Return (x, y) of the center of cell containing provided text 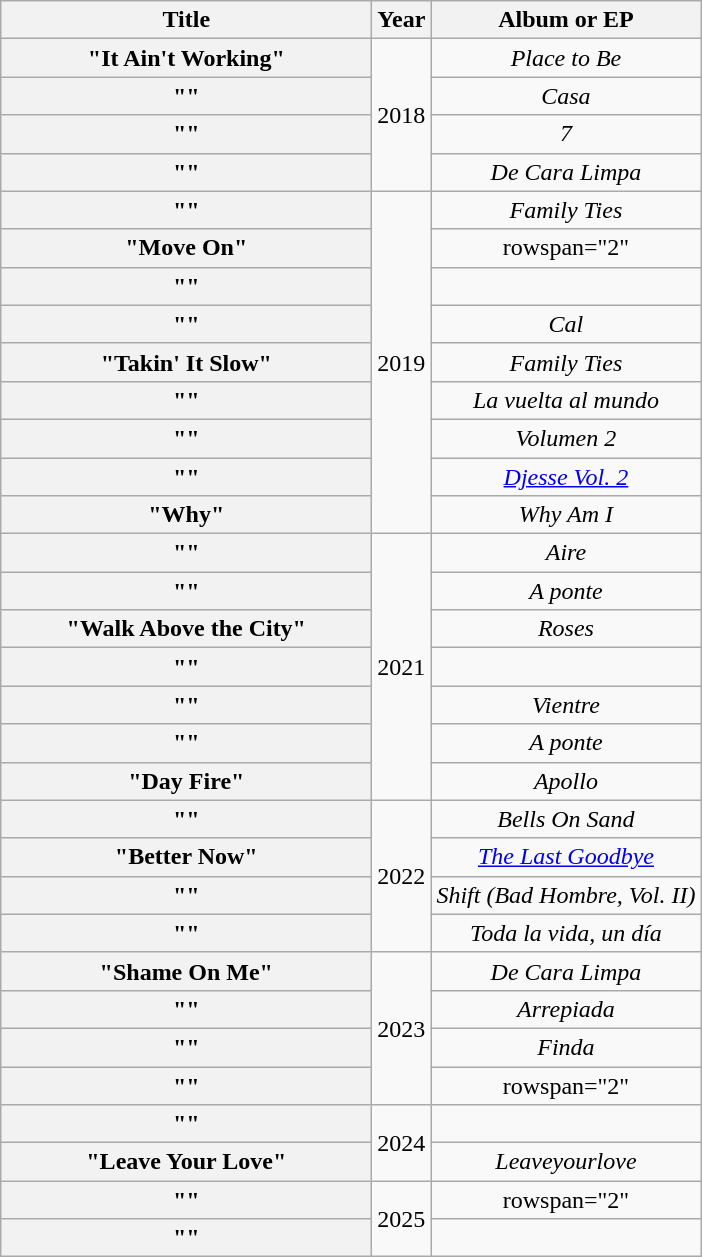
Aire (566, 553)
"Leave Your Love" (186, 1162)
Arrepiada (566, 1009)
Casa (566, 96)
Bells On Sand (566, 819)
Place to Be (566, 58)
Toda la vida, un día (566, 933)
"Walk Above the City" (186, 629)
Why Am I (566, 515)
"Move On" (186, 248)
2018 (402, 115)
Shift (Bad Hombre, Vol. II) (566, 895)
"Better Now" (186, 857)
Finda (566, 1047)
"Takin' It Slow" (186, 362)
Vientre (566, 705)
The Last Goodbye (566, 857)
"Day Fire" (186, 781)
2019 (402, 362)
"Why" (186, 515)
2021 (402, 667)
Djesse Vol. 2 (566, 477)
Year (402, 20)
Album or EP (566, 20)
Roses (566, 629)
Cal (566, 324)
Title (186, 20)
"It Ain't Working" (186, 58)
2023 (402, 1028)
La vuelta al mundo (566, 400)
2024 (402, 1143)
Apollo (566, 781)
Leaveyourlove (566, 1162)
"Shame On Me" (186, 971)
2022 (402, 876)
Volumen 2 (566, 438)
2025 (402, 1219)
7 (566, 134)
